From the cell containing the given text, extract its center point as [X, Y] coordinate. 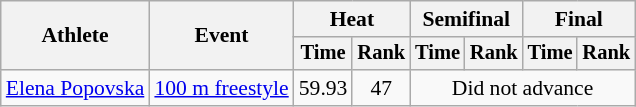
47 [381, 88]
Heat [352, 19]
Elena Popovska [76, 88]
59.93 [324, 88]
Event [221, 36]
Did not advance [522, 88]
Athlete [76, 36]
100 m freestyle [221, 88]
Final [579, 19]
Semifinal [466, 19]
